For the text-containing cell, return its midpoint in [X, Y] coordinate format. 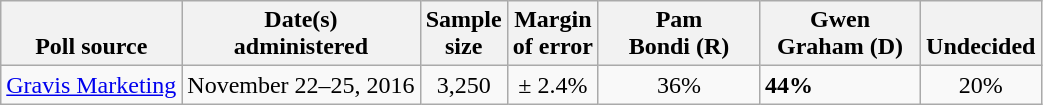
20% [981, 85]
Marginof error [552, 34]
Undecided [981, 34]
36% [678, 85]
± 2.4% [552, 85]
44% [840, 85]
Gravis Marketing [92, 85]
Poll source [92, 34]
Date(s)administered [301, 34]
November 22–25, 2016 [301, 85]
PamBondi (R) [678, 34]
Samplesize [464, 34]
3,250 [464, 85]
GwenGraham (D) [840, 34]
